Return [X, Y] of the center of cell containing provided text 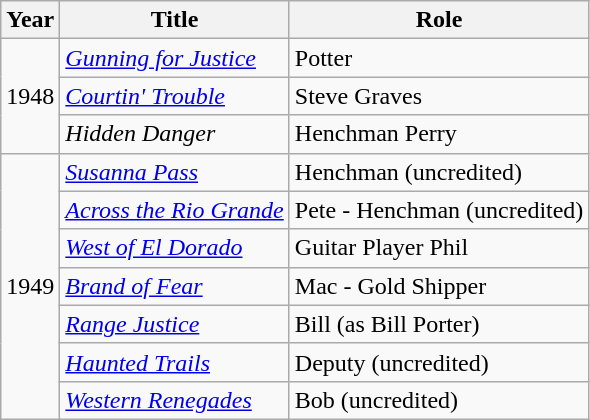
Brand of Fear [174, 286]
Mac - Gold Shipper [439, 286]
Gunning for Justice [174, 58]
Across the Rio Grande [174, 210]
Bill (as Bill Porter) [439, 324]
Title [174, 20]
Pete - Henchman (uncredited) [439, 210]
1948 [30, 96]
Henchman Perry [439, 134]
Role [439, 20]
Henchman (uncredited) [439, 172]
Steve Graves [439, 96]
Bob (uncredited) [439, 400]
Potter [439, 58]
Susanna Pass [174, 172]
Courtin' Trouble [174, 96]
Deputy (uncredited) [439, 362]
Hidden Danger [174, 134]
Guitar Player Phil [439, 248]
Range Justice [174, 324]
West of El Dorado [174, 248]
Western Renegades [174, 400]
1949 [30, 286]
Haunted Trails [174, 362]
Year [30, 20]
